Return the (x, y) coordinate for the center point of the cell that contains the specified text.  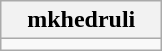
mkhedruli (82, 20)
